Pinpoint the cell where the given text exists, returning its [x, y] midpoint coordinate. 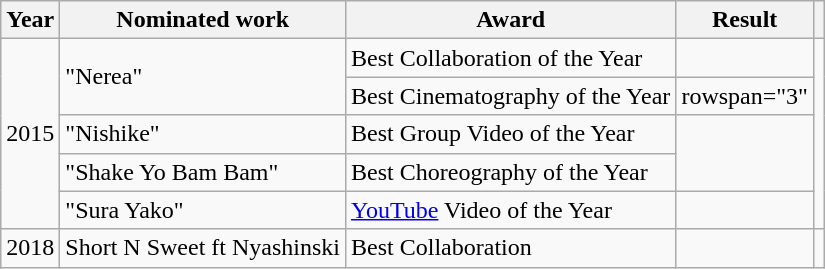
"Nishike" [203, 134]
Best Group Video of the Year [511, 134]
Nominated work [203, 20]
Result [745, 20]
Best Collaboration [511, 248]
Award [511, 20]
2018 [30, 248]
2015 [30, 134]
"Sura Yako" [203, 210]
rowspan="3" [745, 96]
"Nerea" [203, 77]
Year [30, 20]
Short N Sweet ft Nyashinski [203, 248]
Best Cinematography of the Year [511, 96]
YouTube Video of the Year [511, 210]
Best Choreography of the Year [511, 172]
"Shake Yo Bam Bam" [203, 172]
Best Collaboration of the Year [511, 58]
